Search for the cell housing the specified text and yield its (x, y) center coordinate. 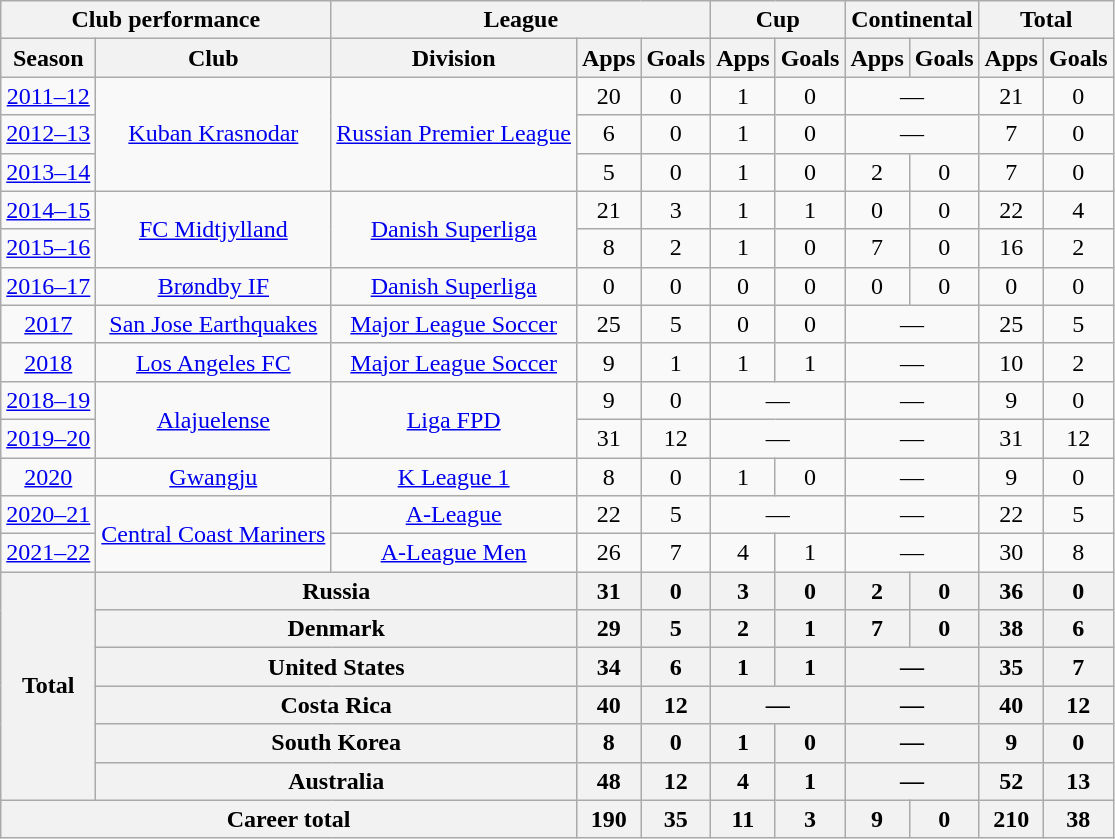
United States (336, 667)
36 (1011, 591)
48 (608, 781)
Club performance (166, 20)
Russian Premier League (454, 134)
20 (608, 96)
30 (1011, 553)
2020 (48, 477)
Cup (778, 20)
2014–15 (48, 210)
K League 1 (454, 477)
Central Coast Mariners (214, 534)
2018 (48, 362)
Denmark (336, 629)
11 (743, 819)
A-League (454, 515)
Gwangju (214, 477)
34 (608, 667)
2021–22 (48, 553)
210 (1011, 819)
Brøndby IF (214, 286)
10 (1011, 362)
26 (608, 553)
2015–16 (48, 248)
Costa Rica (336, 705)
Liga FPD (454, 419)
Alajuelense (214, 419)
South Korea (336, 743)
Continental (912, 20)
Club (214, 58)
Russia (336, 591)
2018–19 (48, 400)
Australia (336, 781)
Division (454, 58)
52 (1011, 781)
Kuban Krasnodar (214, 134)
2020–21 (48, 515)
A-League Men (454, 553)
2016–17 (48, 286)
16 (1011, 248)
190 (608, 819)
2017 (48, 324)
Season (48, 58)
Career total (289, 819)
2012–13 (48, 134)
Los Angeles FC (214, 362)
13 (1078, 781)
2019–20 (48, 438)
League (521, 20)
29 (608, 629)
2013–14 (48, 172)
2011–12 (48, 96)
San Jose Earthquakes (214, 324)
FC Midtjylland (214, 229)
